From the cell containing the given text, extract its center point as [x, y] coordinate. 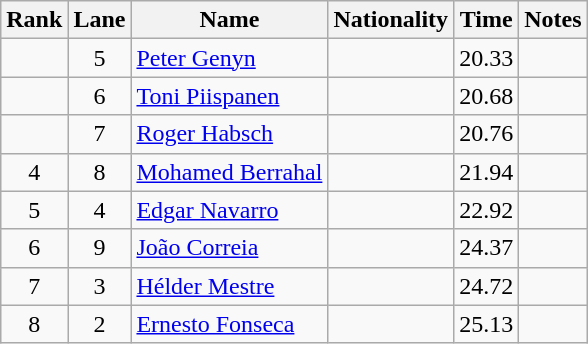
Nationality [391, 20]
Hélder Mestre [230, 286]
Roger Habsch [230, 134]
20.33 [486, 58]
24.72 [486, 286]
24.37 [486, 248]
Mohamed Berrahal [230, 172]
21.94 [486, 172]
25.13 [486, 324]
Ernesto Fonseca [230, 324]
Edgar Navarro [230, 210]
3 [100, 286]
2 [100, 324]
9 [100, 248]
Toni Piispanen [230, 96]
Peter Genyn [230, 58]
Name [230, 20]
Notes [553, 20]
Lane [100, 20]
Rank [34, 20]
20.76 [486, 134]
Time [486, 20]
22.92 [486, 210]
20.68 [486, 96]
João Correia [230, 248]
